Pinpoint the cell where the given text exists, returning its [X, Y] midpoint coordinate. 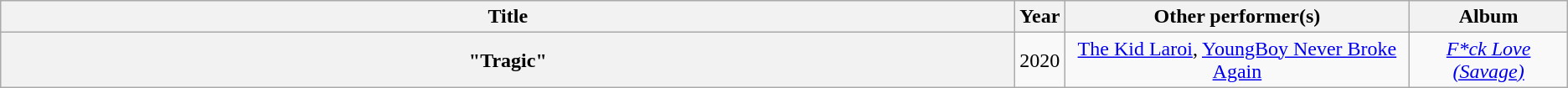
"Tragic" [508, 60]
The Kid Laroi, YoungBoy Never Broke Again [1237, 60]
F*ck Love (Savage) [1488, 60]
Year [1040, 17]
Title [508, 17]
2020 [1040, 60]
Other performer(s) [1237, 17]
Album [1488, 17]
